Pinpoint the cell where the given text exists, returning its [X, Y] midpoint coordinate. 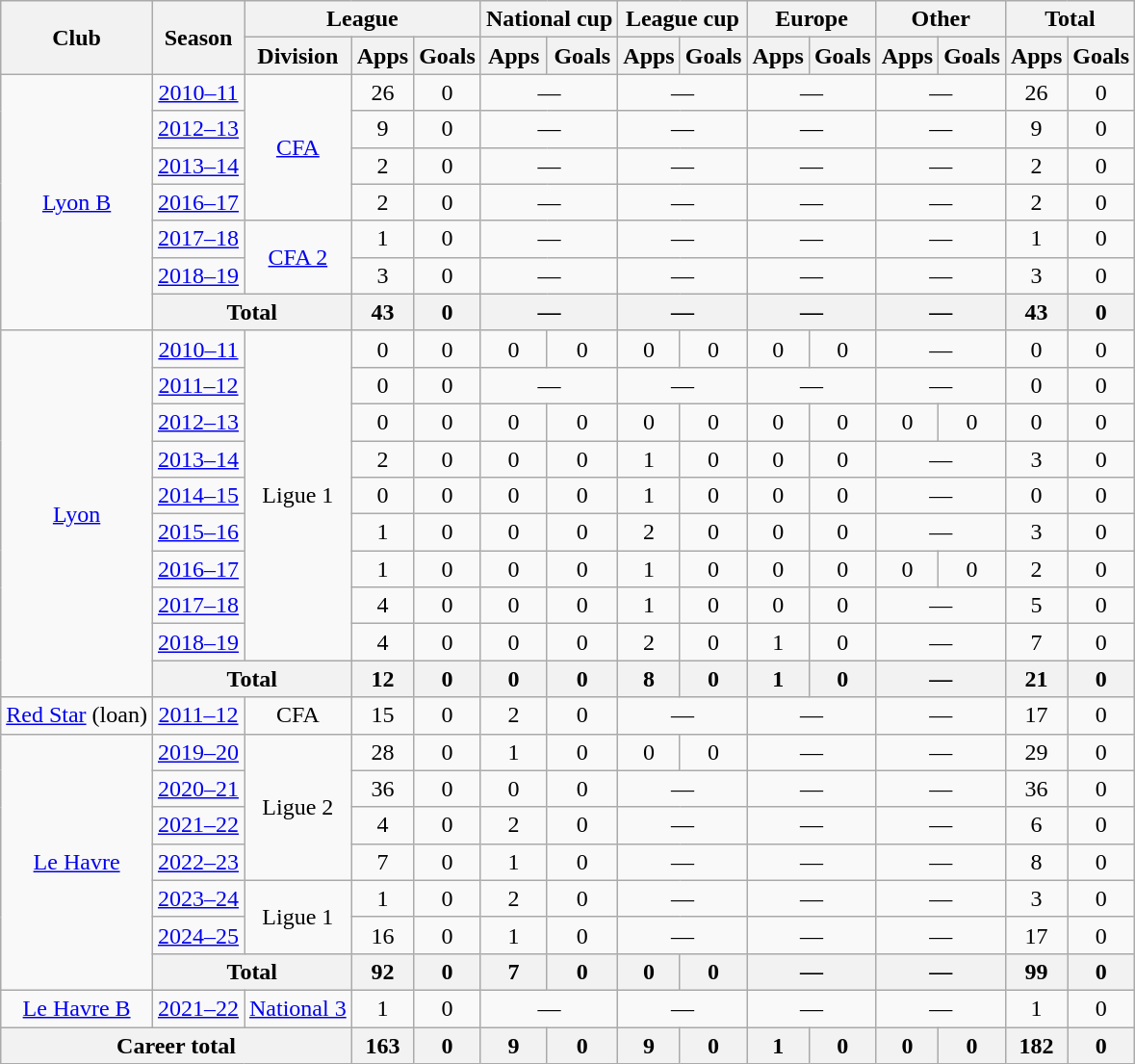
Le Havre [77, 862]
League [363, 19]
15 [382, 715]
2019–20 [198, 752]
99 [1036, 972]
Lyon [77, 514]
CFA 2 [298, 257]
28 [382, 752]
92 [382, 972]
2014–15 [198, 496]
Europe [812, 19]
21 [1036, 679]
Division [298, 56]
Season [198, 38]
Career total [176, 1045]
League cup [683, 19]
29 [1036, 752]
Ligue 2 [298, 807]
2022–23 [198, 862]
2015–16 [198, 532]
Red Star (loan) [77, 715]
182 [1036, 1045]
2023–24 [198, 898]
National 3 [298, 1008]
2020–21 [198, 789]
Club [77, 38]
National cup [549, 19]
Other [941, 19]
Lyon B [77, 202]
2024–25 [198, 935]
12 [382, 679]
163 [382, 1045]
6 [1036, 825]
5 [1036, 606]
Le Havre B [77, 1008]
16 [382, 935]
